Find where the given text appears and provide that cell's center as [X, Y] coordinate. 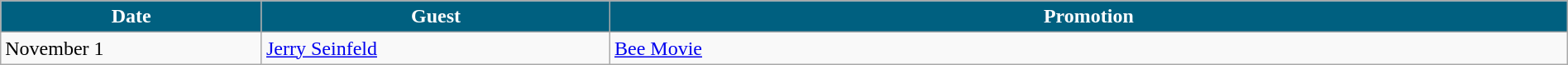
Bee Movie [1088, 48]
Date [131, 17]
November 1 [131, 48]
Promotion [1088, 17]
Guest [435, 17]
Jerry Seinfeld [435, 48]
